Scan for the cell matching the given text and deliver its [x, y] coordinate at center. 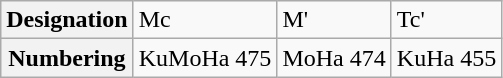
Tc' [446, 20]
MoHa 474 [334, 58]
Designation [67, 20]
KuMoHa 475 [205, 58]
Mc [205, 20]
KuHa 455 [446, 58]
M' [334, 20]
Numbering [67, 58]
